Output the [X, Y] coordinate of the center of the cell containing the given text.  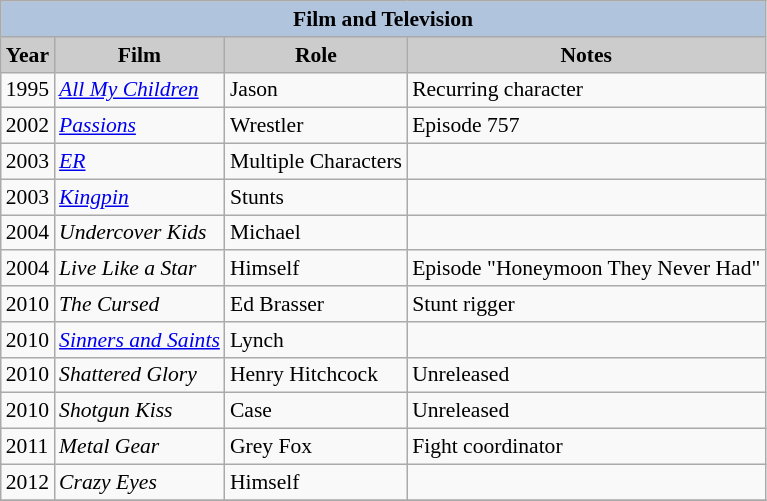
Live Like a Star [140, 269]
2012 [28, 482]
Stunts [316, 197]
Grey Fox [316, 447]
Metal Gear [140, 447]
Michael [316, 233]
Fight coordinator [586, 447]
Ed Brasser [316, 304]
Sinners and Saints [140, 340]
ER [140, 162]
Passions [140, 126]
2011 [28, 447]
Crazy Eyes [140, 482]
Episode 757 [586, 126]
Lynch [316, 340]
Recurring character [586, 90]
Notes [586, 55]
Stunt rigger [586, 304]
Episode "Honeymoon They Never Had" [586, 269]
All My Children [140, 90]
Shotgun Kiss [140, 411]
Film and Television [384, 19]
1995 [28, 90]
Multiple Characters [316, 162]
Henry Hitchcock [316, 375]
Undercover Kids [140, 233]
Case [316, 411]
Kingpin [140, 197]
Role [316, 55]
2002 [28, 126]
Year [28, 55]
Shattered Glory [140, 375]
The Cursed [140, 304]
Jason [316, 90]
Wrestler [316, 126]
Film [140, 55]
